Locate the cell with the specified text and output its [x, y] center coordinate. 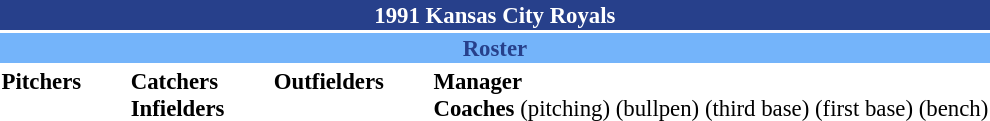
1991 Kansas City Royals [495, 15]
Roster [495, 48]
